Identify which cell holds the provided text, then report its (X, Y) central coordinate. 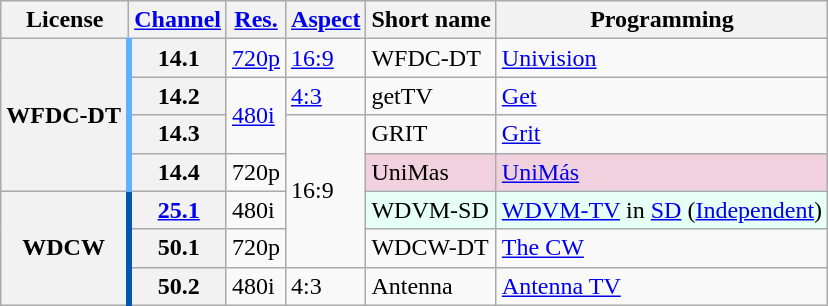
WDVM-TV in SD (Independent) (662, 210)
WDVM-SD (431, 210)
WDCW-DT (431, 248)
Grit (662, 134)
Channel (178, 20)
Res. (256, 20)
14.4 (178, 172)
Short name (431, 20)
Antenna TV (662, 286)
14.3 (178, 134)
14.1 (178, 58)
GRIT (431, 134)
Univision (662, 58)
50.1 (178, 248)
Programming (662, 20)
50.2 (178, 286)
License (65, 20)
UniMas (431, 172)
14.2 (178, 96)
The CW (662, 248)
Get (662, 96)
getTV (431, 96)
UniMás (662, 172)
25.1 (178, 210)
Antenna (431, 286)
WDCW (65, 248)
Aspect (326, 20)
